Determine the (x, y) coordinate at the center of the cell enclosing the given text.  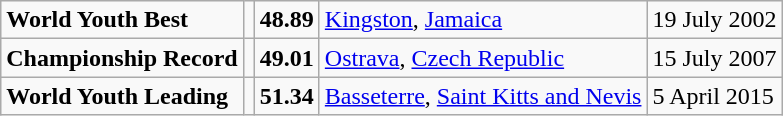
Kingston, Jamaica (483, 20)
48.89 (286, 20)
Championship Record (122, 58)
World Youth Leading (122, 96)
15 July 2007 (714, 58)
World Youth Best (122, 20)
51.34 (286, 96)
49.01 (286, 58)
19 July 2002 (714, 20)
Ostrava, Czech Republic (483, 58)
Basseterre, Saint Kitts and Nevis (483, 96)
5 April 2015 (714, 96)
